Locate the cell with the specified text and output its (X, Y) center coordinate. 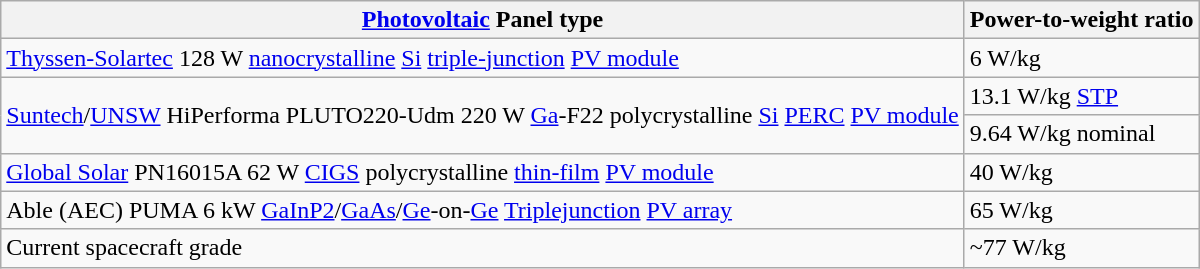
Global Solar PN16015A 62 W CIGS polycrystalline thin-film PV module (483, 172)
Thyssen-Solartec 128 W nanocrystalline Si triple-junction PV module (483, 58)
Able (AEC) PUMA 6 kW GaInP2/GaAs/Ge-on-Ge Triplejunction PV array (483, 210)
9.64 W/kg nominal (1082, 134)
Suntech/UNSW HiPerforma PLUTO220-Udm 220 W Ga-F22 polycrystalline Si PERC PV module (483, 115)
Power-to-weight ratio (1082, 20)
6 W/kg (1082, 58)
Photovoltaic Panel type (483, 20)
65 W/kg (1082, 210)
40 W/kg (1082, 172)
13.1 W/kg STP (1082, 96)
Current spacecraft grade (483, 248)
~77 W/kg (1082, 248)
